Find where the given text appears and provide that cell's center as [X, Y] coordinate. 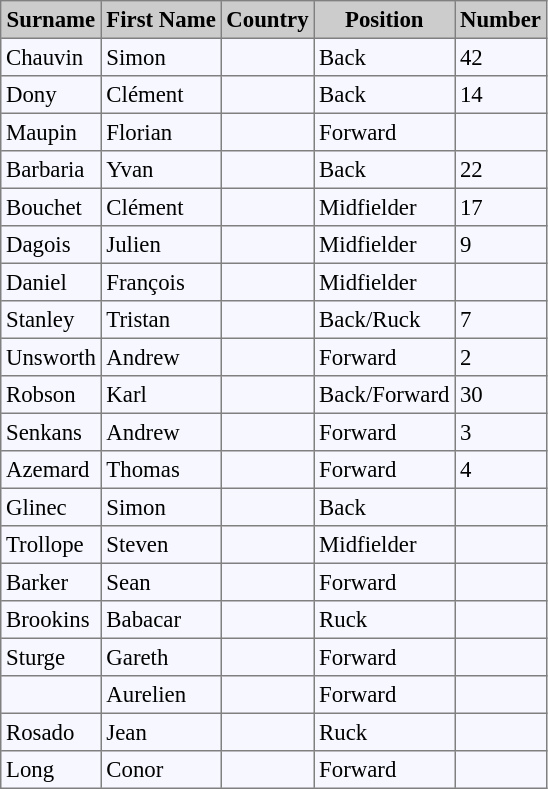
Maupin [51, 132]
Position [384, 20]
Unsworth [51, 357]
2 [501, 357]
30 [501, 395]
Daniel [51, 282]
3 [501, 432]
22 [501, 170]
Conor [161, 770]
Long [51, 770]
Brookins [51, 620]
Barker [51, 582]
Sean [161, 582]
Karl [161, 395]
Rosado [51, 732]
Azemard [51, 470]
Barbaria [51, 170]
Steven [161, 545]
First Name [161, 20]
Sturge [51, 657]
9 [501, 245]
7 [501, 320]
Babacar [161, 620]
Dony [51, 95]
14 [501, 95]
Dagois [51, 245]
Tristan [161, 320]
Aurelien [161, 695]
François [161, 282]
Chauvin [51, 57]
Number [501, 20]
Country [268, 20]
Julien [161, 245]
Thomas [161, 470]
17 [501, 207]
Back/Ruck [384, 320]
Yvan [161, 170]
Jean [161, 732]
Surname [51, 20]
Stanley [51, 320]
Trollope [51, 545]
4 [501, 470]
Bouchet [51, 207]
Florian [161, 132]
Robson [51, 395]
Glinec [51, 507]
Gareth [161, 657]
42 [501, 57]
Senkans [51, 432]
Back/Forward [384, 395]
